Locate the cell with the specified text and output its (X, Y) center coordinate. 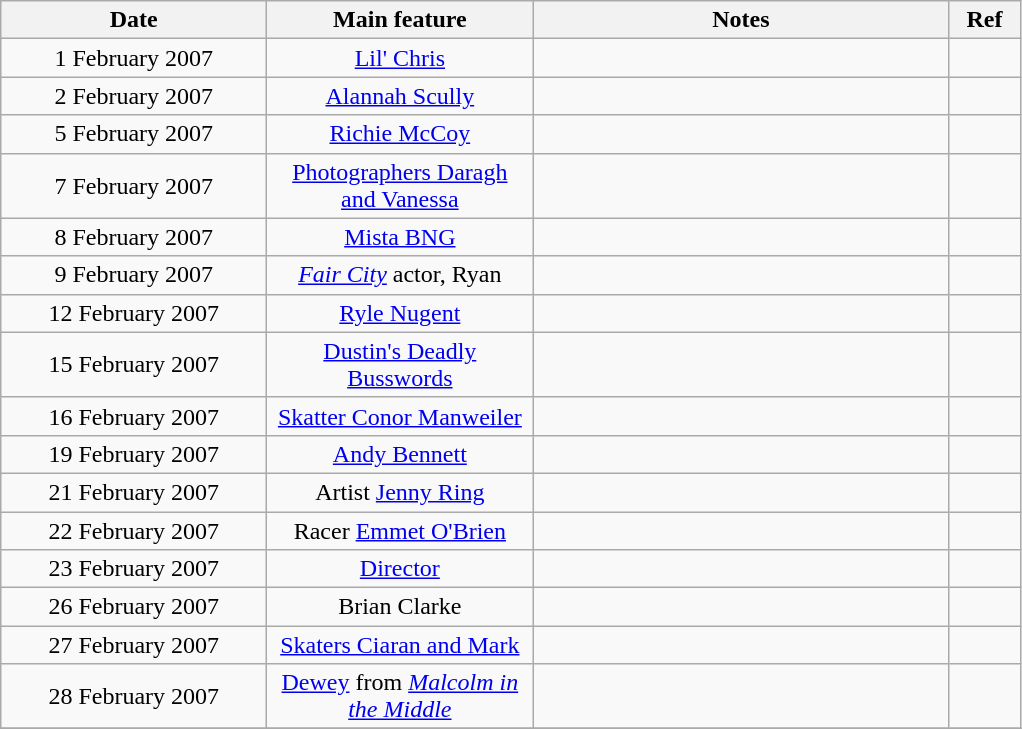
Skaters Ciaran and Mark (400, 645)
12 February 2007 (134, 313)
Ryle Nugent (400, 313)
Ref (984, 20)
19 February 2007 (134, 454)
Alannah Scully (400, 96)
16 February 2007 (134, 416)
Mista BNG (400, 237)
26 February 2007 (134, 607)
23 February 2007 (134, 569)
Photographers Daragh and Vanessa (400, 186)
Lil' Chris (400, 58)
Andy Bennett (400, 454)
15 February 2007 (134, 364)
Racer Emmet O'Brien (400, 531)
Artist Jenny Ring (400, 492)
Brian Clarke (400, 607)
21 February 2007 (134, 492)
2 February 2007 (134, 96)
Date (134, 20)
22 February 2007 (134, 531)
Dustin's Deadly Busswords (400, 364)
Fair City actor, Ryan (400, 275)
9 February 2007 (134, 275)
28 February 2007 (134, 696)
8 February 2007 (134, 237)
5 February 2007 (134, 134)
Dewey from Malcolm in the Middle (400, 696)
Skatter Conor Manweiler (400, 416)
Main feature (400, 20)
Richie McCoy (400, 134)
7 February 2007 (134, 186)
27 February 2007 (134, 645)
Director (400, 569)
Notes (741, 20)
1 February 2007 (134, 58)
